Extract the (x, y) coordinate from the center of the cell holding the provided text.  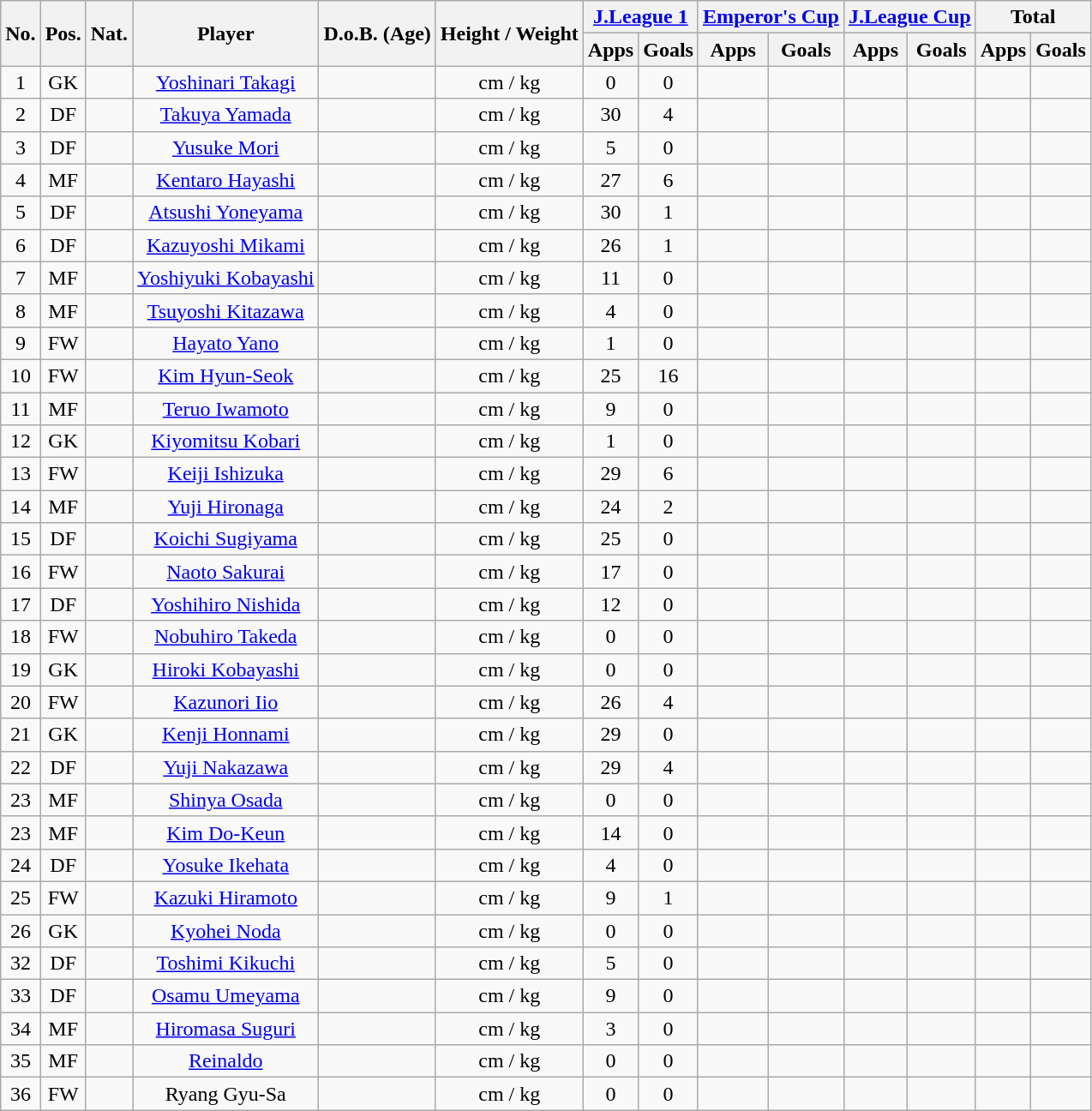
Koichi Sugiyama (226, 539)
Osamu Umeyama (226, 996)
Keiji Ishizuka (226, 474)
Pos. (63, 33)
Player (226, 33)
36 (21, 1094)
Yosuke Ikehata (226, 865)
Teruo Iwamoto (226, 409)
27 (610, 180)
Hiromasa Suguri (226, 1029)
Yusuke Mori (226, 147)
Yuji Nakazawa (226, 767)
Shinya Osada (226, 800)
10 (21, 375)
Kenji Honnami (226, 735)
Takuya Yamada (226, 115)
8 (21, 310)
20 (21, 702)
35 (21, 1061)
15 (21, 539)
Tsuyoshi Kitazawa (226, 310)
Yuji Hironaga (226, 507)
Atsushi Yoneyama (226, 213)
Height / Weight (509, 33)
Nobuhiro Takeda (226, 637)
Kim Hyun-Seok (226, 375)
J.League Cup (909, 17)
22 (21, 767)
32 (21, 964)
Reinaldo (226, 1061)
18 (21, 637)
J.League 1 (640, 17)
Kazuki Hiramoto (226, 898)
Nat. (109, 33)
Kim Do-Keun (226, 832)
Kentaro Hayashi (226, 180)
19 (21, 670)
Hayato Yano (226, 343)
7 (21, 278)
21 (21, 735)
Kazuyoshi Mikami (226, 245)
Yoshiyuki Kobayashi (226, 278)
Yoshinari Takagi (226, 82)
D.o.B. (Age) (377, 33)
Kiyomitsu Kobari (226, 441)
Kazunori Iio (226, 702)
Toshimi Kikuchi (226, 964)
Total (1033, 17)
34 (21, 1029)
Ryang Gyu-Sa (226, 1094)
No. (21, 33)
Emperor's Cup (771, 17)
Hiroki Kobayashi (226, 670)
Kyohei Noda (226, 930)
Naoto Sakurai (226, 572)
33 (21, 996)
Yoshihiro Nishida (226, 604)
13 (21, 474)
